From the cell containing the given text, extract its center point as (X, Y) coordinate. 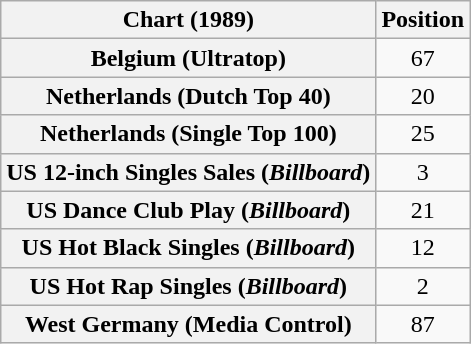
21 (423, 210)
West Germany (Media Control) (188, 324)
3 (423, 172)
Belgium (Ultratop) (188, 58)
87 (423, 324)
Netherlands (Single Top 100) (188, 134)
Netherlands (Dutch Top 40) (188, 96)
20 (423, 96)
Position (423, 20)
Chart (1989) (188, 20)
US Dance Club Play (Billboard) (188, 210)
2 (423, 286)
25 (423, 134)
US 12-inch Singles Sales (Billboard) (188, 172)
US Hot Rap Singles (Billboard) (188, 286)
12 (423, 248)
US Hot Black Singles (Billboard) (188, 248)
67 (423, 58)
